Locate the cell with the specified text and output its (x, y) center coordinate. 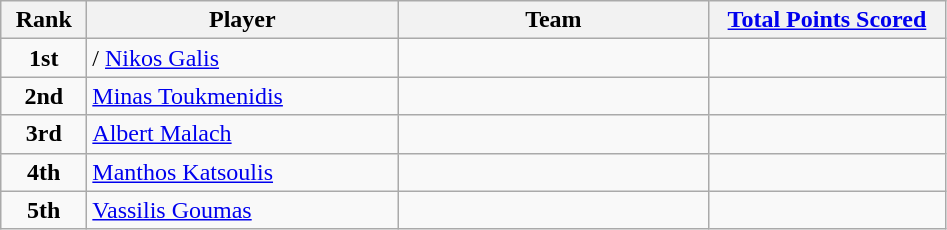
1st (44, 58)
Albert Malach (242, 134)
4th (44, 172)
5th (44, 210)
Player (242, 20)
Total Points Scored (827, 20)
Minas Toukmenidis (242, 96)
2nd (44, 96)
Vassilis Goumas (242, 210)
Rank (44, 20)
Manthos Katsoulis (242, 172)
/ Nikos Galis (242, 58)
Team (554, 20)
3rd (44, 134)
